Scan for the cell matching the given text and deliver its (x, y) coordinate at center. 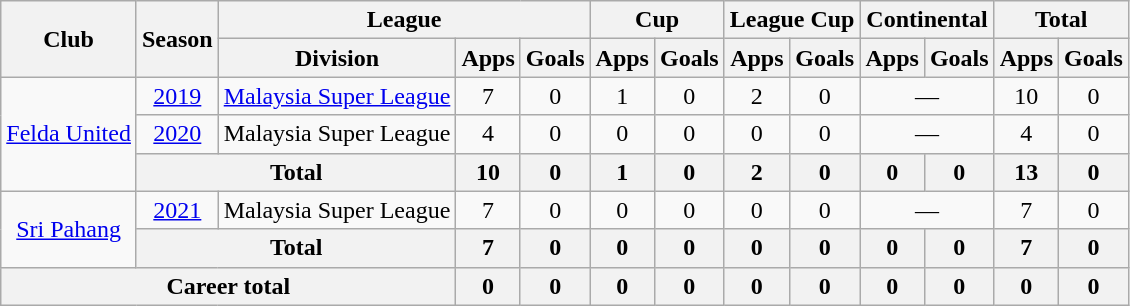
2021 (177, 210)
Season (177, 39)
Sri Pahang (69, 229)
League (404, 20)
Career total (228, 286)
Continental (927, 20)
13 (1026, 172)
Club (69, 39)
Division (337, 58)
Cup (657, 20)
2019 (177, 96)
League Cup (792, 20)
Felda United (69, 134)
2020 (177, 134)
